Return [x, y] of the center of cell containing provided text 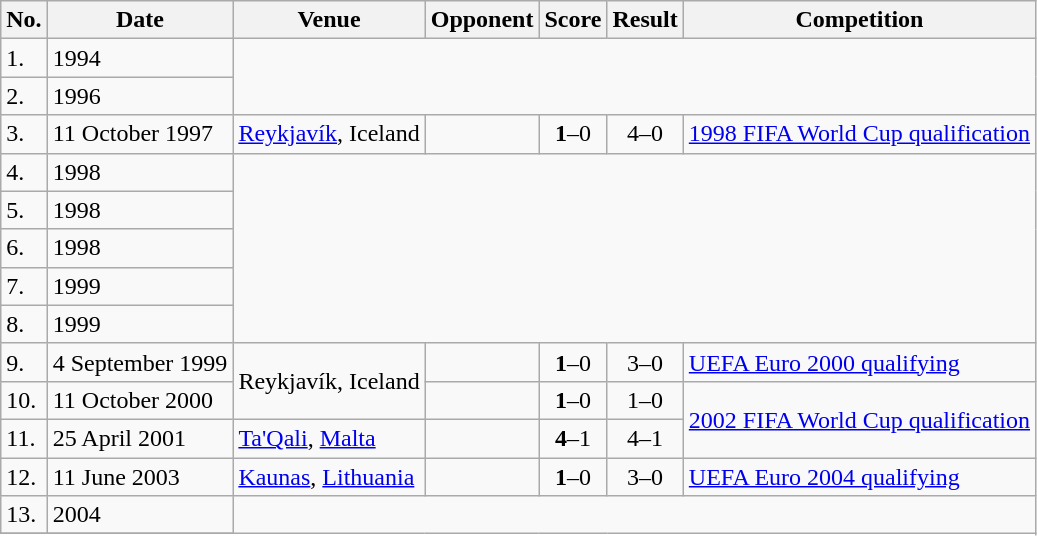
UEFA Euro 2000 qualifying [859, 362]
7. [24, 286]
2004 [140, 515]
Ta'Qali, Malta [329, 438]
13. [24, 515]
2. [24, 96]
3. [24, 134]
10. [24, 400]
1996 [140, 96]
Score [573, 20]
4–0 [645, 134]
8. [24, 324]
5. [24, 210]
Result [645, 20]
11 October 1997 [140, 134]
Kaunas, Lithuania [329, 477]
UEFA Euro 2004 qualifying [859, 477]
1998 FIFA World Cup qualification [859, 134]
1. [24, 58]
Venue [329, 20]
2002 FIFA World Cup qualification [859, 419]
11. [24, 438]
9. [24, 362]
4. [24, 172]
1994 [140, 58]
Opponent [482, 20]
Date [140, 20]
12. [24, 477]
11 June 2003 [140, 477]
Competition [859, 20]
No. [24, 20]
25 April 2001 [140, 438]
4 September 1999 [140, 362]
6. [24, 248]
11 October 2000 [140, 400]
